Identify which cell holds the provided text, then report its (X, Y) central coordinate. 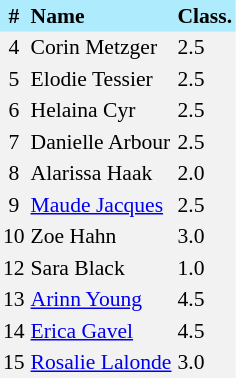
Class. (204, 16)
Corin Metzger (102, 48)
13 (14, 300)
1.0 (204, 268)
Maude Jacques (102, 205)
2.0 (204, 174)
6 (14, 110)
Erica Gavel (102, 331)
Danielle Arbour (102, 142)
Sara Black (102, 268)
12 (14, 268)
Arinn Young (102, 300)
# (14, 16)
10 (14, 236)
8 (14, 174)
Rosalie Lalonde (102, 362)
Zoe Hahn (102, 236)
Alarissa Haak (102, 174)
5 (14, 79)
15 (14, 362)
14 (14, 331)
7 (14, 142)
Name (102, 16)
4 (14, 48)
9 (14, 205)
Elodie Tessier (102, 79)
Helaina Cyr (102, 110)
